Determine the [x, y] coordinate at the center of the cell enclosing the given text.  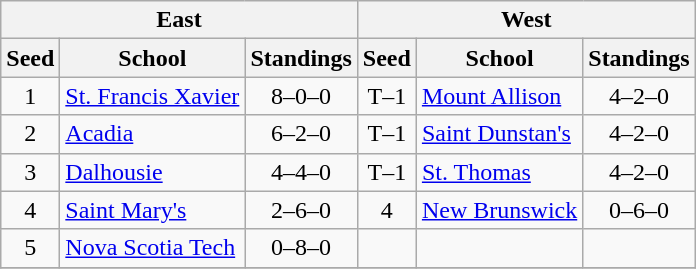
St. Francis Xavier [152, 96]
New Brunswick [499, 210]
8–0–0 [301, 96]
1 [30, 96]
4–4–0 [301, 172]
West [526, 20]
2 [30, 134]
East [180, 20]
0–8–0 [301, 248]
3 [30, 172]
0–6–0 [639, 210]
5 [30, 248]
Acadia [152, 134]
6–2–0 [301, 134]
Dalhousie [152, 172]
Nova Scotia Tech [152, 248]
Mount Allison [499, 96]
Saint Dunstan's [499, 134]
Saint Mary's [152, 210]
2–6–0 [301, 210]
St. Thomas [499, 172]
